For the text-containing cell, return its midpoint in (x, y) coordinate format. 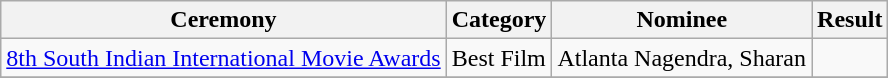
Result (850, 20)
Best Film (499, 58)
Nominee (682, 20)
Ceremony (224, 20)
Category (499, 20)
8th South Indian International Movie Awards (224, 58)
Atlanta Nagendra, Sharan (682, 58)
